Return the [x, y] coordinate for the center point of the cell that contains the specified text.  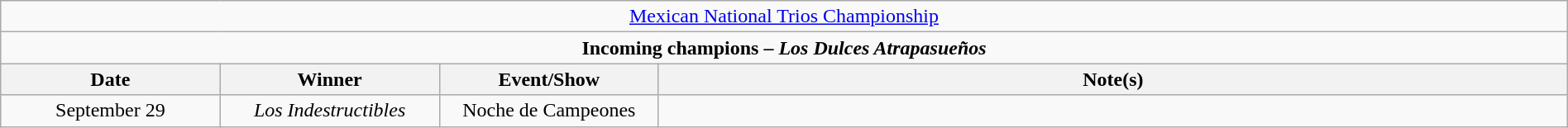
Incoming champions – Los Dulces Atrapasueños [784, 48]
Date [111, 79]
Los Indestructibles [329, 111]
Noche de Campeones [549, 111]
September 29 [111, 111]
Note(s) [1113, 79]
Mexican National Trios Championship [784, 17]
Event/Show [549, 79]
Winner [329, 79]
